Search for the cell housing the specified text and yield its (x, y) center coordinate. 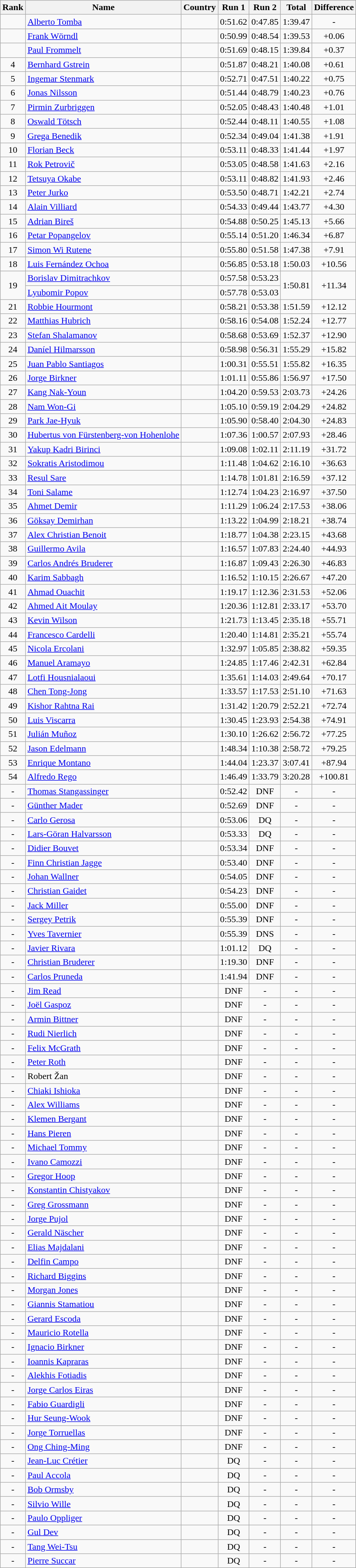
1:05.10 (234, 406)
Hur Seung-Wook (103, 1418)
43 (13, 620)
24 (13, 349)
Matthias Hubrich (103, 321)
1:00.31 (234, 364)
2:11.19 (296, 449)
Michael Tommy (103, 1148)
Armin Bittner (103, 1019)
8 (13, 121)
2:49.64 (296, 677)
Petar Popangelov (103, 235)
Jack Miller (103, 905)
Thomas Stangassinger (103, 791)
Ahmed Ait Moulay (103, 606)
6 (13, 93)
44 (13, 635)
Lars-Göran Halvarsson (103, 834)
+59.35 (334, 649)
1:32.97 (234, 649)
1:18.77 (234, 535)
DNS (265, 934)
1:50.03 (296, 264)
0:58.21 (234, 307)
0:48.79 (265, 93)
35 (13, 506)
10 (13, 150)
1:52.24 (296, 321)
0:50.99 (234, 36)
Luis Fernández Ochoa (103, 264)
Finn Christian Jagge (103, 862)
+31.72 (334, 449)
+74.91 (334, 720)
1:01.12 (234, 948)
0:48.54 (265, 36)
1:16.87 (234, 563)
0:51.20 (265, 235)
0:54.33 (234, 207)
Chen Tong-Jong (103, 692)
0:53.69 (265, 335)
1:13.22 (234, 520)
+53.70 (334, 606)
0:49.04 (265, 136)
1:41.93 (296, 179)
0:48.11 (265, 121)
Giannis Stamatiou (103, 1304)
1:41.44 (296, 150)
Mauricio Rotella (103, 1333)
Alain Villiard (103, 207)
1:14.78 (234, 478)
0:52.69 (234, 805)
22 (13, 321)
28 (13, 406)
Park Jae-Hyuk (103, 421)
Ivano Camozzi (103, 1162)
0:54.05 (234, 877)
Gregor Hoop (103, 1176)
Alekhis Fotiadis (103, 1376)
Johan Wallner (103, 877)
+12.77 (334, 321)
2:16.97 (296, 492)
Konstantin Chistyakov (103, 1190)
2:04.30 (296, 421)
0:57.78 (234, 292)
2:54.38 (296, 720)
1:10.15 (265, 577)
Ioannis Kapraras (103, 1361)
1:19.17 (234, 592)
0:53.40 (234, 862)
49 (13, 706)
Resul Sare (103, 478)
Elias Majdalani (103, 1247)
Greg Grossmann (103, 1204)
+0.76 (334, 93)
Run 2 (265, 7)
Hubertus von Fürstenberg-von Hohenlohe (103, 435)
Javier Rivara (103, 948)
1:09.08 (234, 449)
1:04.23 (265, 492)
47 (13, 677)
1:21.73 (234, 620)
19 (13, 285)
53 (13, 763)
0:52.42 (234, 791)
Robert Žan (103, 1076)
Juan Pablo Santiagos (103, 364)
Günther Mader (103, 805)
0:53.23 (265, 278)
+46.83 (334, 563)
16 (13, 235)
1:26.62 (265, 734)
Sokratis Aristodimou (103, 464)
1:30.10 (234, 734)
1:40.23 (296, 93)
Yves Tavernier (103, 934)
Richard Biggins (103, 1276)
Enrique Montano (103, 763)
Jorge Carlos Eiras (103, 1390)
0:55.80 (234, 250)
+28.46 (334, 435)
0:59.19 (265, 406)
1:46.34 (296, 235)
0:48.58 (265, 164)
1:09.43 (265, 563)
+4.30 (334, 207)
1:55.82 (296, 364)
42 (13, 606)
0:54.23 (234, 891)
Grega Benedik (103, 136)
+17.50 (334, 378)
Ingemar Stenmark (103, 79)
+52.06 (334, 592)
+1.08 (334, 121)
2:42.31 (296, 663)
+55.71 (334, 620)
1:44.04 (234, 763)
0:57.58 (234, 278)
1:39.84 (296, 50)
Paul Frommelt (103, 50)
+16.35 (334, 364)
1:23.37 (265, 763)
Delfin Campo (103, 1261)
34 (13, 492)
18 (13, 264)
37 (13, 535)
54 (13, 777)
0:50.25 (265, 221)
+37.12 (334, 478)
Felix McGrath (103, 1048)
0:53.03 (265, 292)
1:17.46 (265, 663)
1:14.81 (265, 635)
Daníel Hilmarsson (103, 349)
2:31.53 (296, 592)
Jim Read (103, 991)
0:55.14 (234, 235)
1:05.90 (234, 421)
13 (13, 193)
15 (13, 221)
40 (13, 577)
2:56.72 (296, 734)
+0.61 (334, 64)
25 (13, 364)
2:38.82 (296, 649)
0:58.98 (234, 349)
+38.06 (334, 506)
29 (13, 421)
Tang Wei-Tsu (103, 1547)
2:23.15 (296, 535)
1:47.38 (296, 250)
2:35.21 (296, 635)
1:02.11 (265, 449)
1:35.61 (234, 677)
Pirmin Zurbriggen (103, 107)
17 (13, 250)
2:18.21 (296, 520)
Christian Bruderer (103, 962)
2:51.10 (296, 692)
Julián Muñoz (103, 734)
Rok Petrovič (103, 164)
23 (13, 335)
0:48.71 (265, 193)
Frank Wörndl (103, 36)
0:47.85 (265, 22)
Adrian Bireš (103, 221)
Difference (334, 7)
Nicola Ercolani (103, 649)
2:04.29 (296, 406)
0:52.71 (234, 79)
2:16.59 (296, 478)
Toni Salame (103, 492)
1:04.20 (234, 392)
2:33.17 (296, 606)
26 (13, 378)
2:03.73 (296, 392)
+6.87 (334, 235)
Rank (13, 7)
+1.97 (334, 150)
1:13.45 (265, 620)
Carlos Pruneda (103, 976)
Simon Wi Rutene (103, 250)
2:26.30 (296, 563)
1:20.40 (234, 635)
1:56.97 (296, 378)
1:06.24 (265, 506)
Alex Williams (103, 1105)
1:01.11 (234, 378)
1:12.81 (265, 606)
Oswald Tötsch (103, 121)
Florian Beck (103, 150)
1:40.48 (296, 107)
0:52.05 (234, 107)
Bob Ormsby (103, 1489)
+1.91 (334, 136)
1:45.13 (296, 221)
Francesco Cardelli (103, 635)
+37.50 (334, 492)
Ahmad Ouachit (103, 592)
Lotfi Housnialaoui (103, 677)
1:42.21 (296, 193)
Kang Nak-Youn (103, 392)
38 (13, 549)
Fabio Guardigli (103, 1404)
Luis Viscarra (103, 720)
1:46.49 (234, 777)
1:52.37 (296, 335)
Paulo Oppliger (103, 1518)
1:16.52 (234, 577)
+87.94 (334, 763)
1:55.29 (296, 349)
+72.74 (334, 706)
+2.16 (334, 164)
1:12.36 (265, 592)
+1.01 (334, 107)
1:51.59 (296, 307)
Jorge Birkner (103, 378)
51 (13, 734)
0:52.44 (234, 121)
0:53.18 (265, 264)
0:53.50 (234, 193)
0:58.16 (234, 321)
+43.68 (334, 535)
0:51.44 (234, 93)
+2.46 (334, 179)
46 (13, 663)
1:24.85 (234, 663)
Didier Bouvet (103, 848)
+70.17 (334, 677)
0:58.40 (265, 421)
+55.74 (334, 635)
Gerard Escoda (103, 1318)
Stefan Shalamanov (103, 335)
Lyubomir Popov (103, 292)
0:54.88 (234, 221)
Gul Dev (103, 1532)
14 (13, 207)
+15.82 (334, 349)
1:01.81 (265, 478)
0:56.85 (234, 264)
0:48.15 (265, 50)
Karim Sabbagh (103, 577)
45 (13, 649)
0:54.08 (265, 321)
+47.20 (334, 577)
30 (13, 435)
Alex Christian Benoit (103, 535)
Ignacio Birkner (103, 1347)
Jorge Pujol (103, 1219)
52 (13, 748)
1:17.53 (265, 692)
11 (13, 164)
41 (13, 592)
1:40.22 (296, 79)
1:40.08 (296, 64)
Bernhard Gstrein (103, 64)
4 (13, 64)
12 (13, 179)
+62.84 (334, 663)
Alfredo Rego (103, 777)
1:14.03 (265, 677)
2:35.18 (296, 620)
+24.82 (334, 406)
5 (13, 79)
1:07.36 (234, 435)
1:04.62 (265, 464)
Silvio Wille (103, 1504)
1:05.85 (265, 649)
Klemen Bergant (103, 1119)
0:51.58 (265, 250)
Pierre Succar (103, 1561)
9 (13, 136)
Chiaki Ishioka (103, 1091)
50 (13, 720)
1:41.63 (296, 164)
1:20.36 (234, 606)
Manuel Aramayo (103, 663)
Joël Gaspoz (103, 1005)
+7.91 (334, 250)
1:43.77 (296, 207)
Paul Accola (103, 1475)
+79.25 (334, 748)
0:48.21 (265, 64)
1:00.57 (265, 435)
1:50.81 (296, 285)
+0.75 (334, 79)
0:51.69 (234, 50)
+44.93 (334, 549)
Tetsuya Okabe (103, 179)
2:52.21 (296, 706)
3:07.41 (296, 763)
39 (13, 563)
Göksay Demirhan (103, 520)
+2.74 (334, 193)
0:51.87 (234, 64)
1:30.45 (234, 720)
Run 1 (234, 7)
1:31.42 (234, 706)
0:59.53 (265, 392)
7 (13, 107)
+12.90 (334, 335)
+24.83 (334, 421)
0:55.51 (265, 364)
+38.74 (334, 520)
+100.81 (334, 777)
Alberto Tomba (103, 22)
Nam Won-Gi (103, 406)
Country (200, 7)
2:24.40 (296, 549)
0:53.34 (234, 848)
Carlo Gerosa (103, 820)
1:33.79 (265, 777)
Jean-Luc Crétier (103, 1461)
1:41.94 (234, 976)
1:11.48 (234, 464)
+5.66 (334, 221)
1:19.30 (234, 962)
0:48.33 (265, 150)
1:04.38 (265, 535)
0:51.62 (234, 22)
Morgan Jones (103, 1290)
32 (13, 464)
0:53.05 (234, 164)
0:48.43 (265, 107)
Kishor Rahtna Rai (103, 706)
2:16.10 (296, 464)
2:07.93 (296, 435)
Sergey Petrik (103, 920)
Borislav Dimitrachkov (103, 278)
Ahmet Demir (103, 506)
1:12.74 (234, 492)
1:20.79 (265, 706)
48 (13, 692)
Peter Roth (103, 1062)
Gerald Näscher (103, 1233)
Yakup Kadri Birinci (103, 449)
+11.34 (334, 285)
1:11.29 (234, 506)
0:48.82 (265, 179)
+36.63 (334, 464)
0:55.00 (234, 905)
1:41.38 (296, 136)
+12.12 (334, 307)
Christian Gaidet (103, 891)
1:23.93 (265, 720)
Robbie Hourmont (103, 307)
0:47.51 (265, 79)
1:04.99 (265, 520)
0:53.38 (265, 307)
2:58.72 (296, 748)
+71.63 (334, 692)
27 (13, 392)
0:53.06 (234, 820)
Peter Jurko (103, 193)
36 (13, 520)
0:58.68 (234, 335)
2:17.53 (296, 506)
+77.25 (334, 734)
+10.56 (334, 264)
0:55.86 (265, 378)
3:20.28 (296, 777)
+0.37 (334, 50)
Total (296, 7)
Ong Ching-Ming (103, 1447)
1:33.57 (234, 692)
Carlos Andrés Bruderer (103, 563)
1:39.53 (296, 36)
Jorge Torruellas (103, 1432)
33 (13, 478)
Rudi Nierlich (103, 1033)
Name (103, 7)
0:56.31 (265, 349)
Kevin Wilson (103, 620)
Hans Pieren (103, 1133)
0:49.44 (265, 207)
1:16.57 (234, 549)
0:53.33 (234, 834)
0:52.34 (234, 136)
21 (13, 307)
1:39.47 (296, 22)
31 (13, 449)
+0.06 (334, 36)
Guillermo Avila (103, 549)
+24.26 (334, 392)
2:26.67 (296, 577)
1:48.34 (234, 748)
1:07.83 (265, 549)
Jonas Nilsson (103, 93)
1:10.38 (265, 748)
1:40.55 (296, 121)
Jason Edelmann (103, 748)
